Detect which cell encompasses the target text, then output its [X, Y] center coordinate. 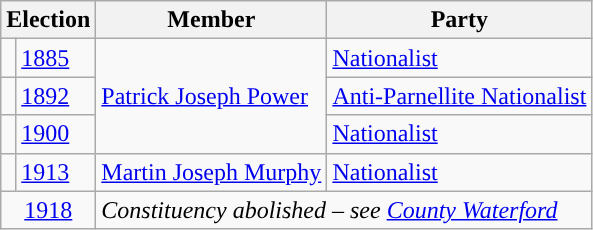
Anti-Parnellite Nationalist [460, 96]
Election [48, 20]
Constituency abolished – see County Waterford [344, 210]
Martin Joseph Murphy [212, 172]
1913 [56, 172]
Party [460, 20]
1900 [56, 134]
Member [212, 20]
1892 [56, 96]
1885 [56, 58]
1918 [48, 210]
Patrick Joseph Power [212, 96]
